From the cell containing the given text, extract its center point as (x, y) coordinate. 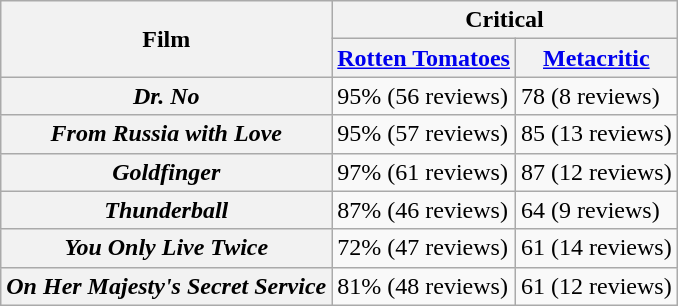
81% (48 reviews) (424, 286)
64 (9 reviews) (596, 210)
85 (13 reviews) (596, 134)
From Russia with Love (166, 134)
Dr. No (166, 96)
95% (57 reviews) (424, 134)
95% (56 reviews) (424, 96)
You Only Live Twice (166, 248)
72% (47 reviews) (424, 248)
97% (61 reviews) (424, 172)
87 (12 reviews) (596, 172)
Metacritic (596, 58)
On Her Majesty's Secret Service (166, 286)
61 (12 reviews) (596, 286)
Goldfinger (166, 172)
Film (166, 39)
87% (46 reviews) (424, 210)
Rotten Tomatoes (424, 58)
78 (8 reviews) (596, 96)
Thunderball (166, 210)
Critical (504, 20)
61 (14 reviews) (596, 248)
